Determine the [x, y] coordinate at the center of the cell enclosing the given text.  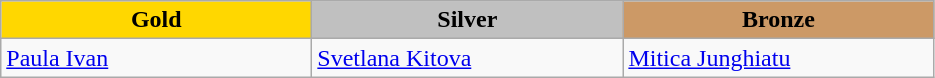
Silver [468, 20]
Svetlana Kitova [468, 58]
Gold [156, 20]
Mitica Junghiatu [778, 58]
Bronze [778, 20]
Paula Ivan [156, 58]
